Capture the cell that displays the provided text and extract its [x, y] central coordinate. 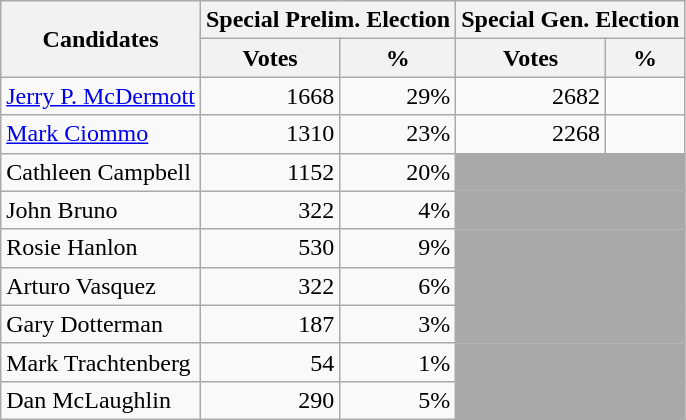
Gary Dotterman [101, 324]
2682 [531, 96]
Special Gen. Election [570, 20]
John Bruno [101, 210]
Candidates [101, 39]
Special Prelim. Election [328, 20]
6% [398, 286]
Mark Trachtenberg [101, 362]
29% [398, 96]
3% [398, 324]
54 [270, 362]
20% [398, 172]
23% [398, 134]
1152 [270, 172]
530 [270, 248]
4% [398, 210]
1310 [270, 134]
Rosie Hanlon [101, 248]
Cathleen Campbell [101, 172]
9% [398, 248]
Dan McLaughlin [101, 400]
1% [398, 362]
Jerry P. McDermott [101, 96]
Arturo Vasquez [101, 286]
187 [270, 324]
290 [270, 400]
2268 [531, 134]
1668 [270, 96]
5% [398, 400]
Mark Ciommo [101, 134]
